Locate the cell with the specified text and output its (X, Y) center coordinate. 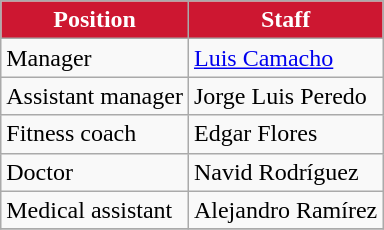
Luis Camacho (285, 58)
Manager (95, 58)
Alejandro Ramírez (285, 210)
Jorge Luis Peredo (285, 96)
Assistant manager (95, 96)
Staff (285, 20)
Position (95, 20)
Medical assistant (95, 210)
Fitness coach (95, 134)
Navid Rodríguez (285, 172)
Edgar Flores (285, 134)
Doctor (95, 172)
